Provide the [X, Y] coordinate of the cell's center where the given text is located.  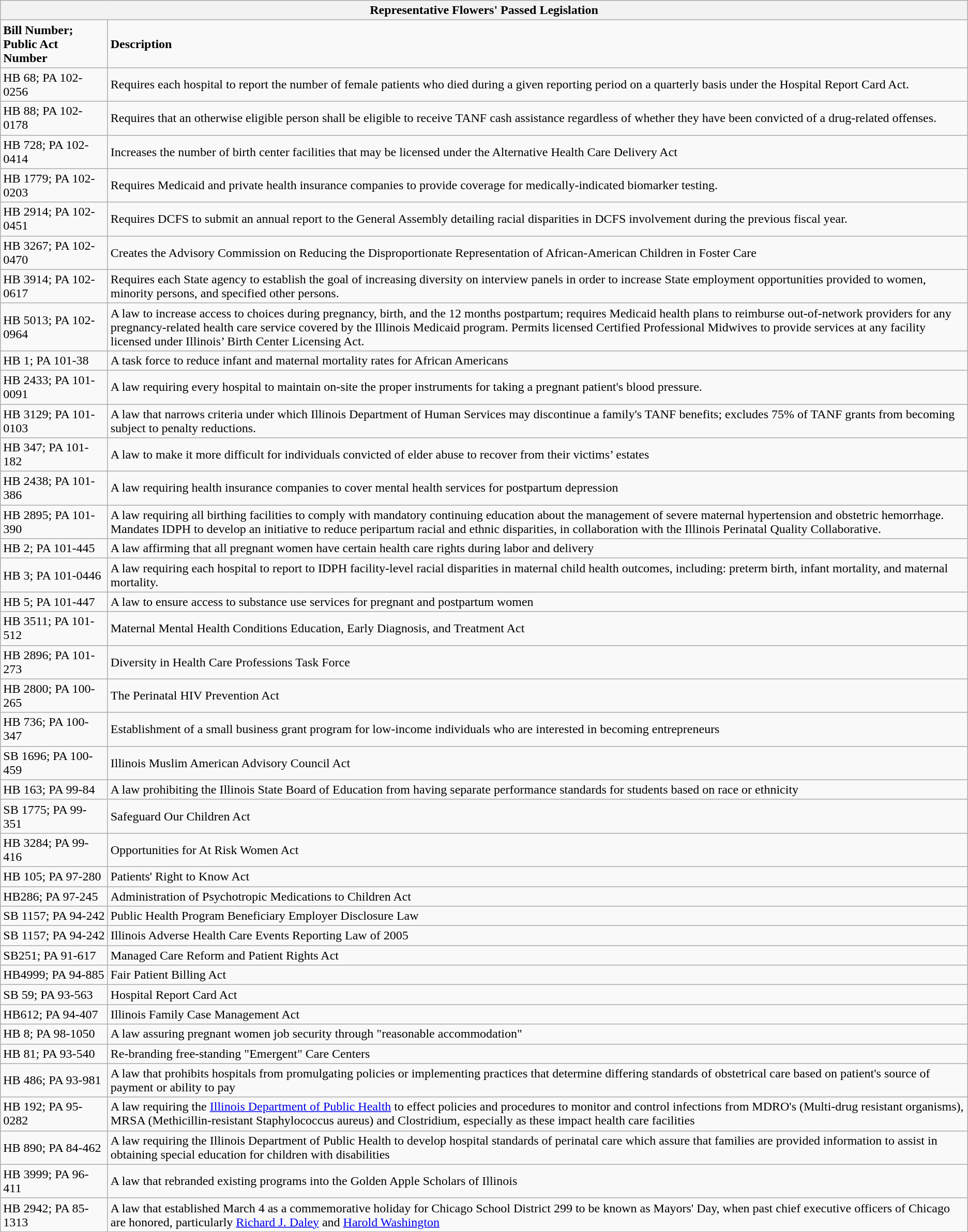
Requires Medicaid and private health insurance companies to provide coverage for medically-indicated biomarker testing. [538, 185]
HB 3; PA 101-0446 [54, 575]
HB 2914; PA 102-0451 [54, 219]
Re-branding free-standing "Emergent" Care Centers [538, 1054]
HB 2433; PA 101-0091 [54, 387]
Opportunities for At Risk Women Act [538, 850]
A law requiring every hospital to maintain on-site the proper instruments for taking a pregnant patient's blood pressure. [538, 387]
HB 2895; PA 101-390 [54, 522]
A law requiring health insurance companies to cover mental health services for postpartum depression [538, 488]
HB 728; PA 102-0414 [54, 152]
A law affirming that all pregnant women have certain health care rights during labor and delivery [538, 549]
HB 3999; PA 96-411 [54, 1181]
SB251; PA 91-617 [54, 955]
HB 2438; PA 101-386 [54, 488]
Illinois Adverse Health Care Events Reporting Law of 2005 [538, 936]
HB286; PA 97-245 [54, 896]
The Perinatal HIV Prevention Act [538, 696]
Public Health Program Beneficiary Employer Disclosure Law [538, 916]
HB 486; PA 93-981 [54, 1081]
HB 68; PA 102-0256 [54, 85]
HB 3511; PA 101-512 [54, 629]
A law to make it more difficult for individuals convicted of elder abuse to recover from their victims’ estates [538, 455]
Managed Care Reform and Patient Rights Act [538, 955]
A task force to reduce infant and maternal mortality rates for African Americans [538, 360]
Illinois Muslim American Advisory Council Act [538, 763]
Hospital Report Card Act [538, 995]
SB 59; PA 93-563 [54, 995]
HB 2; PA 101-445 [54, 549]
A law prohibiting the Illinois State Board of Education from having separate performance standards for students based on race or ethnicity [538, 789]
Requires DCFS to submit an annual report to the General Assembly detailing racial disparities in DCFS involvement during the previous fiscal year. [538, 219]
HB 81; PA 93-540 [54, 1054]
Patients' Right to Know Act [538, 876]
Establishment of a small business grant program for low-income individuals who are interested in becoming entrepreneurs [538, 729]
Increases the number of birth center facilities that may be licensed under the Alternative Health Care Delivery Act [538, 152]
HB 5; PA 101-447 [54, 602]
HB 163; PA 99-84 [54, 789]
HB 2896; PA 101-273 [54, 662]
HB 192; PA 95-0282 [54, 1114]
HB 8; PA 98-1050 [54, 1034]
Representative Flowers' Passed Legislation [484, 10]
A law that rebranded existing programs into the Golden Apple Scholars of Illinois [538, 1181]
HB 1779; PA 102-0203 [54, 185]
Bill Number; Public Act Number [54, 44]
Safeguard Our Children Act [538, 816]
HB612; PA 94-407 [54, 1014]
SB 1775; PA 99-351 [54, 816]
Fair Patient Billing Act [538, 975]
HB 3129; PA 101-0103 [54, 421]
Diversity in Health Care Professions Task Force [538, 662]
HB4999; PA 94-885 [54, 975]
Illinois Family Case Management Act [538, 1014]
HB 88; PA 102-0178 [54, 118]
HB 1; PA 101-38 [54, 360]
HB 3914; PA 102-0617 [54, 286]
HB 347; PA 101-182 [54, 455]
HB 2800; PA 100-265 [54, 696]
SB 1696; PA 100-459 [54, 763]
A law assuring pregnant women job security through "reasonable accommodation" [538, 1034]
HB 890; PA 84-462 [54, 1148]
HB 736; PA 100-347 [54, 729]
HB 2942; PA 85-1313 [54, 1215]
HB 5013; PA 102-0964 [54, 327]
HB 3267; PA 102-0470 [54, 252]
Maternal Mental Health Conditions Education, Early Diagnosis, and Treatment Act [538, 629]
HB 105; PA 97-280 [54, 876]
Description [538, 44]
HB 3284; PA 99-416 [54, 850]
Administration of Psychotropic Medications to Children Act [538, 896]
Creates the Advisory Commission on Reducing the Disproportionate Representation of African-American Children in Foster Care [538, 252]
A law to ensure access to substance use services for pregnant and postpartum women [538, 602]
